Search for the cell housing the specified text and yield its [x, y] center coordinate. 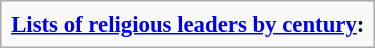
Lists of religious leaders by century: [188, 24]
